From the cell containing the given text, extract its center point as (x, y) coordinate. 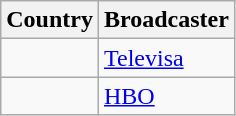
HBO (166, 96)
Broadcaster (166, 20)
Country (50, 20)
Televisa (166, 58)
